Detect which cell encompasses the target text, then output its [X, Y] center coordinate. 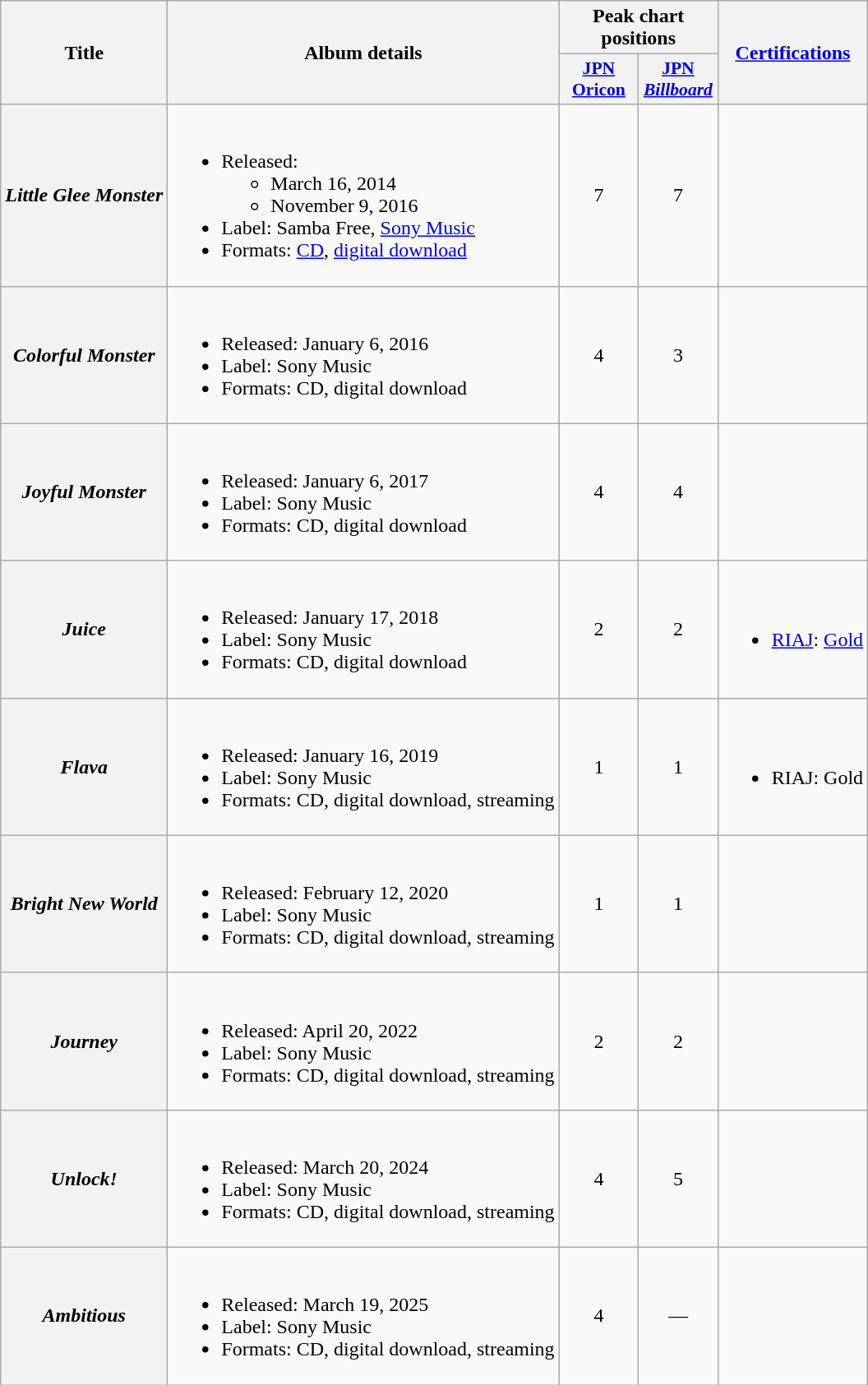
— [679, 1315]
Journey [84, 1041]
Released: January 17, 2018Label: Sony MusicFormats: CD, digital download [363, 630]
5 [679, 1179]
3 [679, 355]
Album details [363, 53]
Released: March 19, 2025Label: Sony MusicFormats: CD, digital download, streaming [363, 1315]
Bright New World [84, 904]
Released:March 16, 2014November 9, 2016 Label: Samba Free, Sony Music Formats: CD, digital download [363, 196]
Peak chart positions [638, 28]
Released: March 20, 2024Label: Sony MusicFormats: CD, digital download, streaming [363, 1179]
Little Glee Monster [84, 196]
Title [84, 53]
Joyful Monster [84, 492]
Colorful Monster [84, 355]
Released: February 12, 2020Label: Sony MusicFormats: CD, digital download, streaming [363, 904]
Ambitious [84, 1315]
Released: January 6, 2016Label: Sony MusicFormats: CD, digital download [363, 355]
Released: January 6, 2017Label: Sony MusicFormats: CD, digital download [363, 492]
Certifications [792, 53]
Released: April 20, 2022Label: Sony MusicFormats: CD, digital download, streaming [363, 1041]
JPNBillboard [679, 79]
JPNOricon [598, 79]
Flava [84, 766]
Juice [84, 630]
Unlock! [84, 1179]
Released: January 16, 2019Label: Sony MusicFormats: CD, digital download, streaming [363, 766]
